Return the (X, Y) coordinate for the center point of the cell that contains the specified text.  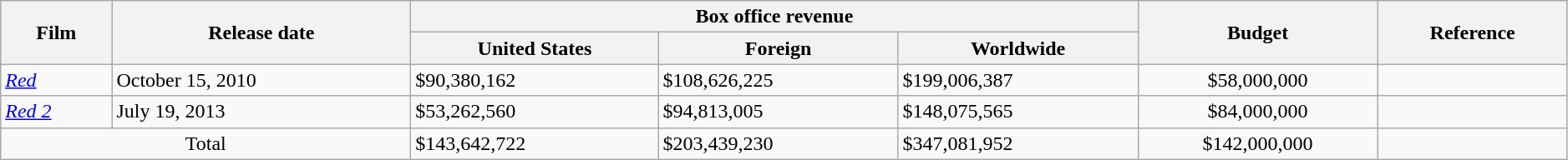
United States (535, 48)
$90,380,162 (535, 80)
Box office revenue (774, 17)
Release date (261, 32)
Red (57, 80)
$142,000,000 (1258, 143)
Film (57, 32)
$58,000,000 (1258, 80)
July 19, 2013 (261, 112)
$84,000,000 (1258, 112)
$203,439,230 (779, 143)
$148,075,565 (1017, 112)
Total (206, 143)
$94,813,005 (779, 112)
Red 2 (57, 112)
Worldwide (1017, 48)
October 15, 2010 (261, 80)
$347,081,952 (1017, 143)
$53,262,560 (535, 112)
Foreign (779, 48)
$199,006,387 (1017, 80)
$143,642,722 (535, 143)
Budget (1258, 32)
$108,626,225 (779, 80)
Reference (1472, 32)
